From the cell containing the given text, extract its center point as (X, Y) coordinate. 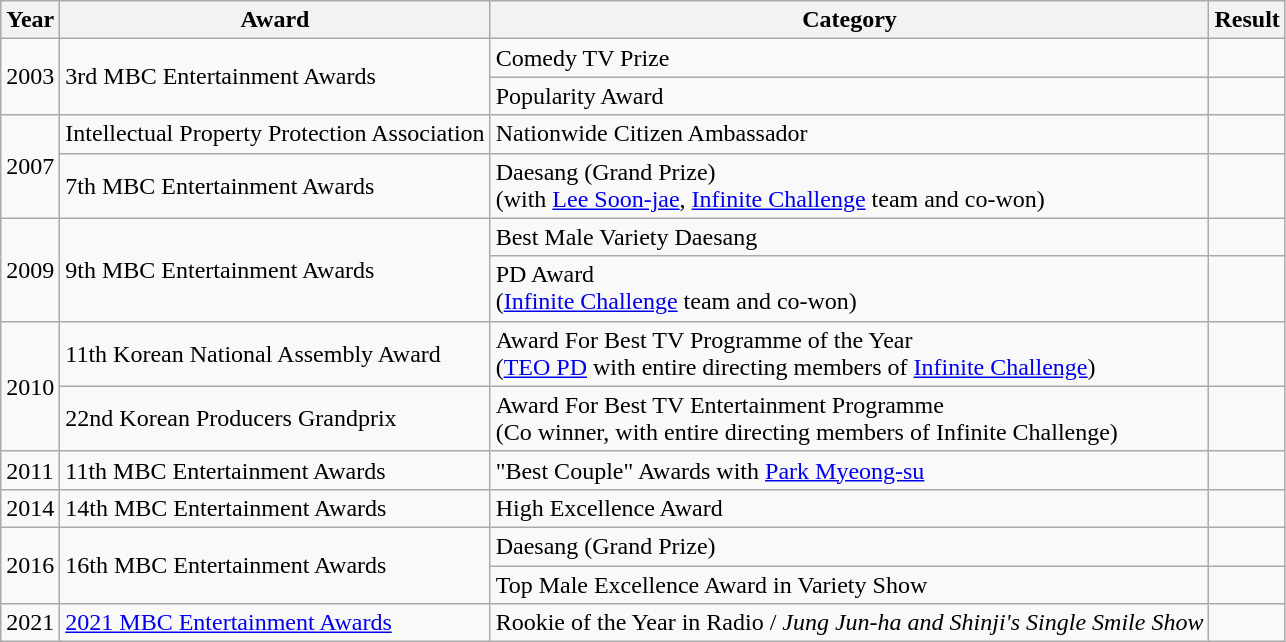
2016 (30, 565)
Rookie of the Year in Radio / Jung Jun-ha and Shinji's Single Smile Show (850, 623)
PD Award(Infinite Challenge team and co-won) (850, 288)
2014 (30, 508)
14th MBC Entertainment Awards (275, 508)
Comedy TV Prize (850, 58)
Best Male Variety Daesang (850, 237)
Top Male Excellence Award in Variety Show (850, 585)
2011 (30, 470)
Nationwide Citizen Ambassador (850, 134)
11th Korean National Assembly Award (275, 354)
22nd Korean Producers Grandprix (275, 418)
11th MBC Entertainment Awards (275, 470)
High Excellence Award (850, 508)
Result (1247, 20)
"Best Couple" Awards with Park Myeong-su (850, 470)
Daesang (Grand Prize) (850, 546)
Year (30, 20)
Award (275, 20)
2007 (30, 166)
Daesang (Grand Prize)(with Lee Soon-jae, Infinite Challenge team and co-won) (850, 186)
Popularity Award (850, 96)
2010 (30, 386)
Category (850, 20)
Award For Best TV Entertainment Programme(Co winner, with entire directing members of Infinite Challenge) (850, 418)
Award For Best TV Programme of the Year(TEO PD with entire directing members of Infinite Challenge) (850, 354)
2003 (30, 77)
Intellectual Property Protection Association (275, 134)
2021 MBC Entertainment Awards (275, 623)
2009 (30, 270)
7th MBC Entertainment Awards (275, 186)
9th MBC Entertainment Awards (275, 270)
16th MBC Entertainment Awards (275, 565)
3rd MBC Entertainment Awards (275, 77)
2021 (30, 623)
